Identify which cell holds the provided text, then report its (x, y) central coordinate. 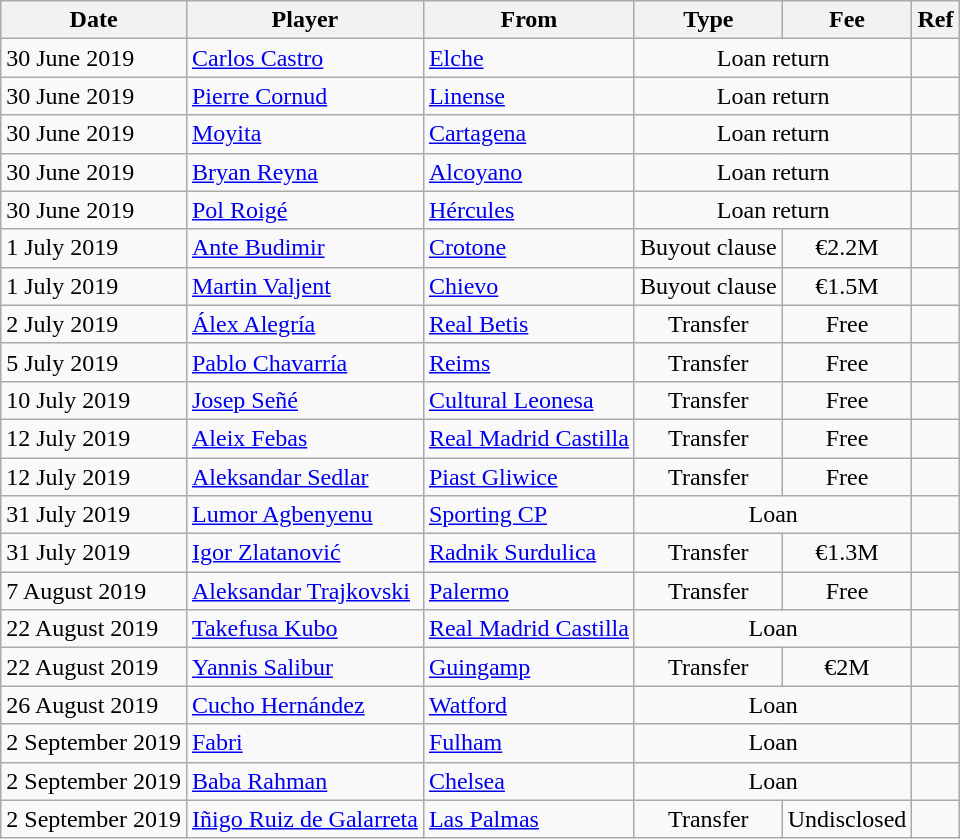
Alcoyano (528, 172)
26 August 2019 (94, 705)
Cultural Leonesa (528, 400)
Fabri (304, 743)
Chelsea (528, 781)
Reims (528, 362)
Guingamp (528, 667)
Álex Alegría (304, 324)
Ante Budimir (304, 248)
Takefusa Kubo (304, 629)
Baba Rahman (304, 781)
Palermo (528, 591)
Iñigo Ruiz de Galarreta (304, 819)
Ref (936, 20)
€1.3M (847, 553)
5 July 2019 (94, 362)
From (528, 20)
Linense (528, 96)
€2.2M (847, 248)
2 July 2019 (94, 324)
Sporting CP (528, 515)
Aleksandar Trajkovski (304, 591)
Player (304, 20)
Piast Gliwice (528, 477)
Undisclosed (847, 819)
10 July 2019 (94, 400)
€1.5M (847, 286)
Crotone (528, 248)
Moyita (304, 134)
Josep Señé (304, 400)
Aleix Febas (304, 438)
Radnik Surdulica (528, 553)
Pol Roigé (304, 210)
Type (708, 20)
Las Palmas (528, 819)
7 August 2019 (94, 591)
Chievo (528, 286)
Aleksandar Sedlar (304, 477)
Date (94, 20)
Martin Valjent (304, 286)
Yannis Salibur (304, 667)
Cartagena (528, 134)
€2M (847, 667)
Igor Zlatanović (304, 553)
Bryan Reyna (304, 172)
Real Betis (528, 324)
Cucho Hernández (304, 705)
Elche (528, 58)
Fee (847, 20)
Fulham (528, 743)
Watford (528, 705)
Pablo Chavarría (304, 362)
Lumor Agbenyenu (304, 515)
Hércules (528, 210)
Pierre Cornud (304, 96)
Carlos Castro (304, 58)
